Output the (X, Y) coordinate of the center of the cell containing the given text.  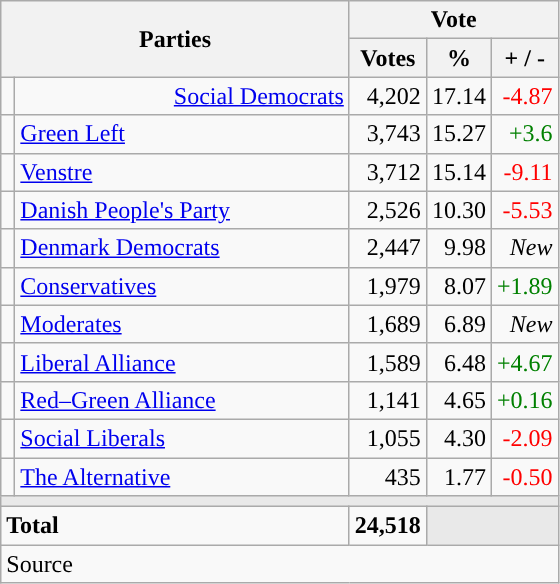
-2.09 (524, 438)
Votes (388, 58)
1,141 (388, 400)
Moderates (182, 324)
Denmark Democrats (182, 248)
4.30 (458, 438)
15.14 (458, 172)
Venstre (182, 172)
-4.87 (524, 96)
Danish People's Party (182, 210)
15.27 (458, 134)
Social Democrats (182, 96)
+4.67 (524, 362)
Parties (176, 39)
6.48 (458, 362)
+1.89 (524, 286)
17.14 (458, 96)
6.89 (458, 324)
435 (388, 477)
9.98 (458, 248)
1,055 (388, 438)
+0.16 (524, 400)
1,689 (388, 324)
The Alternative (182, 477)
Social Liberals (182, 438)
-5.53 (524, 210)
2,447 (388, 248)
+3.6 (524, 134)
Source (280, 564)
2,526 (388, 210)
8.07 (458, 286)
Vote (454, 20)
24,518 (388, 526)
Conservatives (182, 286)
3,712 (388, 172)
4.65 (458, 400)
+ / - (524, 58)
Liberal Alliance (182, 362)
-9.11 (524, 172)
% (458, 58)
Red–Green Alliance (182, 400)
1,589 (388, 362)
Total (176, 526)
3,743 (388, 134)
Green Left (182, 134)
10.30 (458, 210)
1.77 (458, 477)
4,202 (388, 96)
-0.50 (524, 477)
1,979 (388, 286)
